Detect which cell encompasses the target text, then output its (x, y) center coordinate. 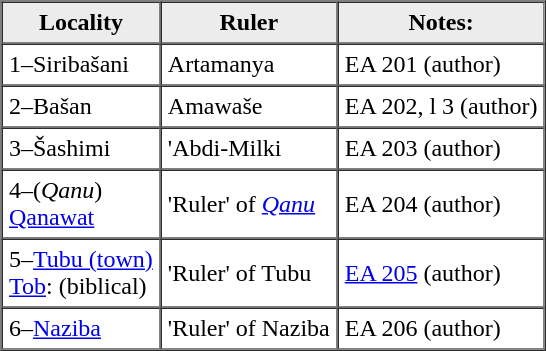
'Ruler' of Tubu (248, 272)
5–Tubu (town)Tob: (biblical) (82, 272)
'Ruler' of Naziba (248, 329)
1–Siribašani (82, 65)
EA 206 (author) (441, 329)
Artamanya (248, 65)
3–Šashimi (82, 149)
EA 202, l 3 (author) (441, 107)
4–(Qanu)Qanawat (82, 204)
EA 205 (author) (441, 272)
Ruler (248, 23)
EA 203 (author) (441, 149)
2–Bašan (82, 107)
6–Naziba (82, 329)
Notes: (441, 23)
EA 201 (author) (441, 65)
Amawaše (248, 107)
'Abdi-Milki (248, 149)
Locality (82, 23)
'Ruler' of Qanu (248, 204)
EA 204 (author) (441, 204)
